Output the (X, Y) coordinate of the center of the cell containing the given text.  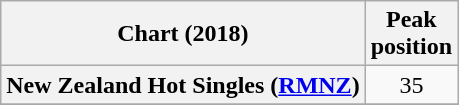
New Zealand Hot Singles (RMNZ) (183, 85)
Chart (2018) (183, 34)
35 (411, 85)
Peakposition (411, 34)
